Extract the [x, y] coordinate from the center of the cell holding the provided text.  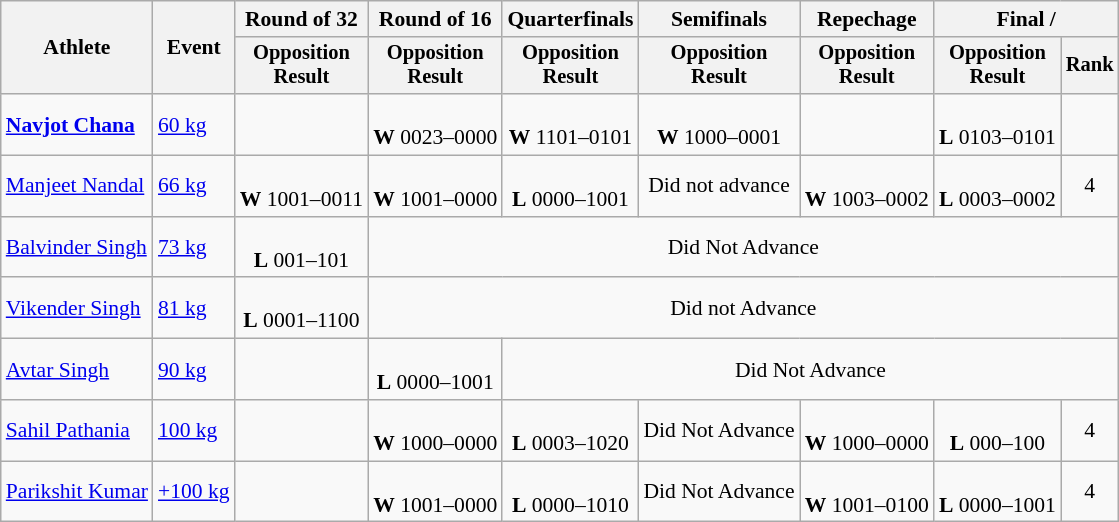
Manjeet Nandal [77, 186]
L 0001–1100 [302, 308]
L 000–100 [998, 430]
L 0000–1010 [570, 492]
Semifinals [718, 19]
Did not Advance [743, 308]
100 kg [194, 430]
Balvinder Singh [77, 248]
Final / [1026, 19]
Event [194, 48]
Repechage [867, 19]
Parikshit Kumar [77, 492]
Vikender Singh [77, 308]
Rank [1090, 66]
Avtar Singh [77, 370]
W 1003–0002 [867, 186]
Round of 32 [302, 19]
+100 kg [194, 492]
Navjot Chana [77, 124]
66 kg [194, 186]
W 1000–0001 [718, 124]
L 001–101 [302, 248]
L 0103–0101 [998, 124]
W 1101–0101 [570, 124]
73 kg [194, 248]
W 1001–0100 [867, 492]
Did not advance [718, 186]
L 0003–1020 [570, 430]
L 0003–0002 [998, 186]
W 0023–0000 [435, 124]
Round of 16 [435, 19]
90 kg [194, 370]
81 kg [194, 308]
Sahil Pathania [77, 430]
W 1001–0011 [302, 186]
60 kg [194, 124]
Athlete [77, 48]
Quarterfinals [570, 19]
